For the text-containing cell, return its midpoint in (X, Y) coordinate format. 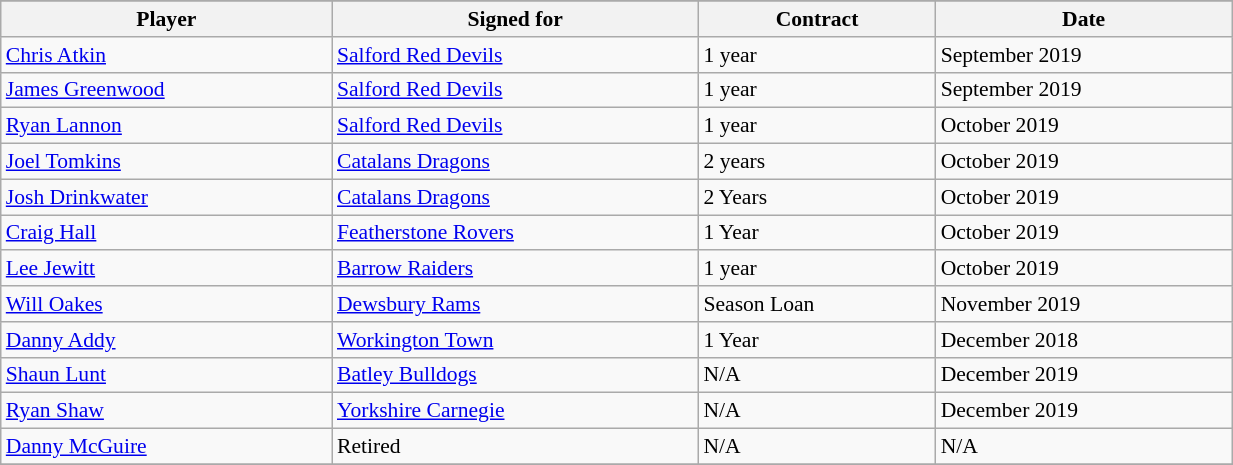
Chris Atkin (166, 55)
Barrow Raiders (515, 269)
Signed for (515, 19)
2 years (816, 162)
Shaun Lunt (166, 375)
Yorkshire Carnegie (515, 411)
Danny Addy (166, 340)
Danny McGuire (166, 447)
Joel Tomkins (166, 162)
December 2018 (1084, 340)
November 2019 (1084, 304)
Lee Jewitt (166, 269)
Workington Town (515, 340)
Dewsbury Rams (515, 304)
2 Years (816, 197)
Contract (816, 19)
Season Loan (816, 304)
Ryan Shaw (166, 411)
Will Oakes (166, 304)
Player (166, 19)
Craig Hall (166, 233)
Ryan Lannon (166, 126)
Featherstone Rovers (515, 233)
Date (1084, 19)
James Greenwood (166, 90)
Josh Drinkwater (166, 197)
Batley Bulldogs (515, 375)
Retired (515, 447)
